Output the [X, Y] coordinate of the center of the cell containing the given text.  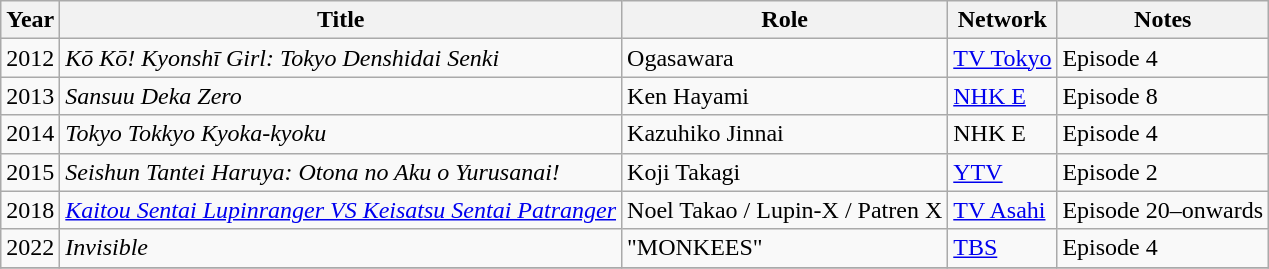
Invisible [341, 248]
Ogasawara [785, 58]
Network [1002, 20]
TV Asahi [1002, 210]
2015 [30, 172]
Tokyo Tokkyo Kyoka-kyoku [341, 134]
2012 [30, 58]
2014 [30, 134]
2013 [30, 96]
Notes [1163, 20]
Title [341, 20]
Sansuu Deka Zero [341, 96]
Episode 8 [1163, 96]
Ken Hayami [785, 96]
Kaitou Sentai Lupinranger VS Keisatsu Sentai Patranger [341, 210]
TBS [1002, 248]
Noel Takao / Lupin-X / Patren X [785, 210]
Koji Takagi [785, 172]
Role [785, 20]
2018 [30, 210]
Seishun Tantei Haruya: Otona no Aku o Yurusanai! [341, 172]
Year [30, 20]
2022 [30, 248]
TV Tokyo [1002, 58]
Kazuhiko Jinnai [785, 134]
Kō Kō! Kyonshī Girl: Tokyo Denshidai Senki [341, 58]
YTV [1002, 172]
Episode 2 [1163, 172]
Episode 20–onwards [1163, 210]
"MONKEES" [785, 248]
